Provide the [x, y] coordinate of the cell's center where the given text is located.  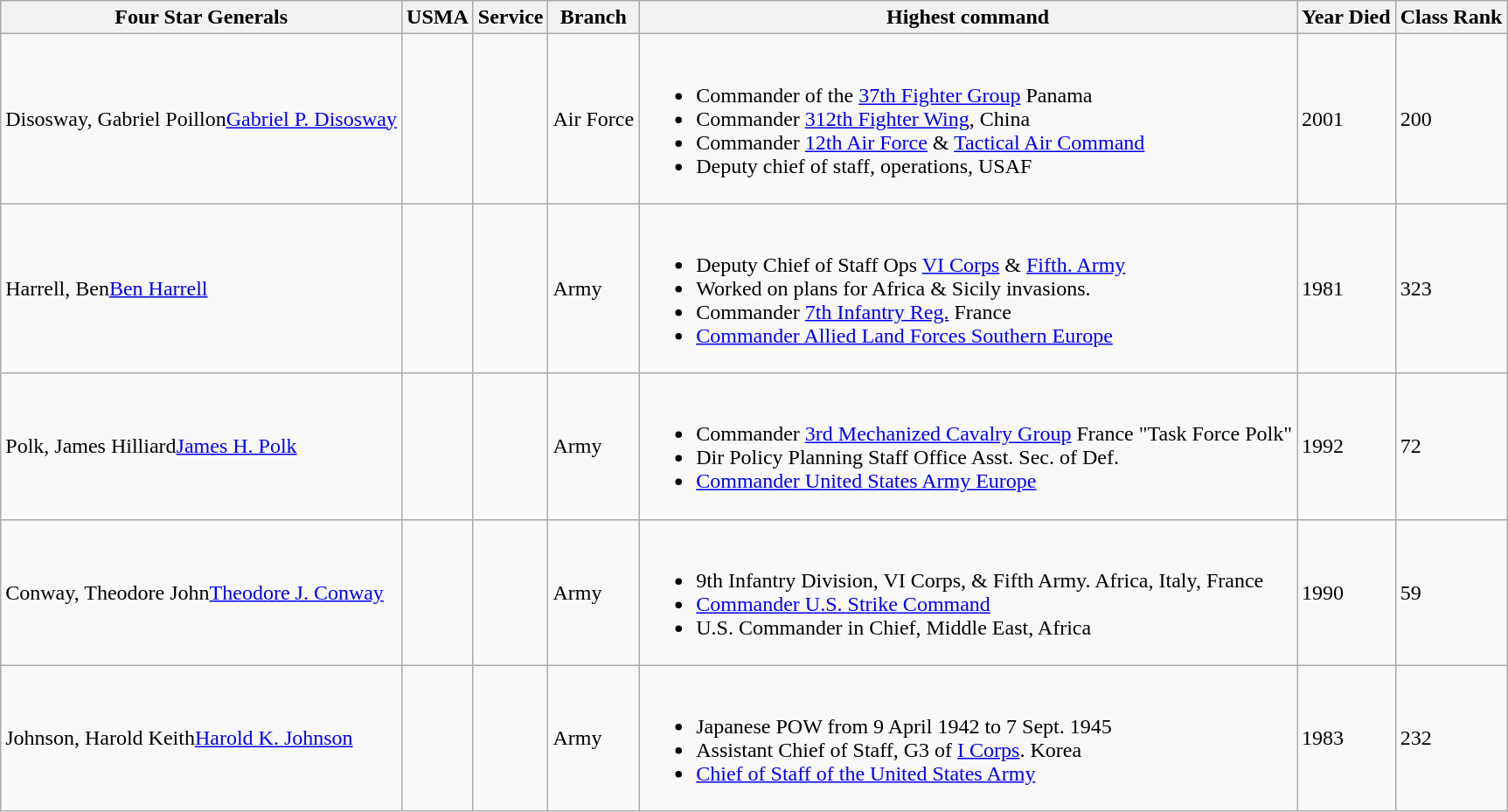
Service [511, 17]
Conway, Theodore JohnTheodore J. Conway [201, 593]
200 [1451, 119]
1981 [1346, 288]
Four Star Generals [201, 17]
Highest command [969, 17]
323 [1451, 288]
Harrell, BenBen Harrell [201, 288]
2001 [1346, 119]
USMA [438, 17]
Johnson, Harold KeithHarold K. Johnson [201, 738]
59 [1451, 593]
Class Rank [1451, 17]
Disosway, Gabriel PoillonGabriel P. Disosway [201, 119]
1990 [1346, 593]
1983 [1346, 738]
72 [1451, 446]
Year Died [1346, 17]
232 [1451, 738]
9th Infantry Division, VI Corps, & Fifth Army. Africa, Italy, FranceCommander U.S. Strike CommandU.S. Commander in Chief, Middle East, Africa [969, 593]
Commander 3rd Mechanized Cavalry Group France "Task Force Polk"Dir Policy Planning Staff Office Asst. Sec. of Def.Commander United States Army Europe [969, 446]
Japanese POW from 9 April 1942 to 7 Sept. 1945Assistant Chief of Staff, G3 of I Corps. KoreaChief of Staff of the United States Army [969, 738]
Branch [594, 17]
1992 [1346, 446]
Polk, James HilliardJames H. Polk [201, 446]
Air Force [594, 119]
